Scan for the cell matching the given text and deliver its [x, y] coordinate at center. 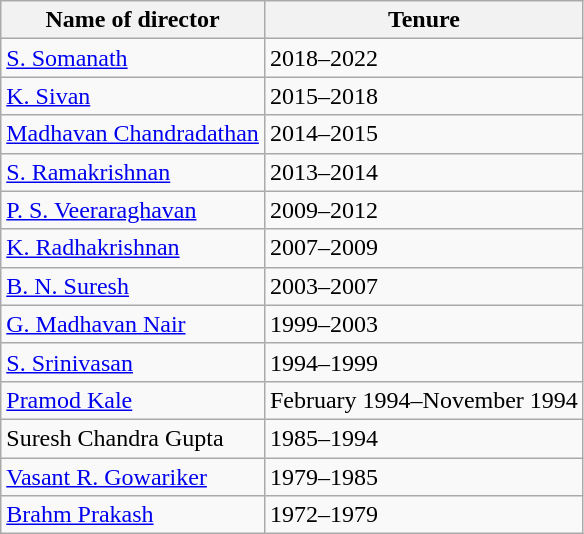
Madhavan Chandradathan [133, 134]
February 1994–November 1994 [424, 400]
G. Madhavan Nair [133, 324]
2009–2012 [424, 210]
2003–2007 [424, 286]
Suresh Chandra Gupta [133, 438]
1972–1979 [424, 515]
2007–2009 [424, 248]
K. Sivan [133, 96]
B. N. Suresh [133, 286]
Name of director [133, 20]
K. Radhakrishnan [133, 248]
1999–2003 [424, 324]
Tenure [424, 20]
S. Ramakrishnan [133, 172]
2013–2014 [424, 172]
1994–1999 [424, 362]
Brahm Prakash [133, 515]
2015–2018 [424, 96]
S. Srinivasan [133, 362]
1985–1994 [424, 438]
S. Somanath [133, 58]
2018–2022 [424, 58]
2014–2015 [424, 134]
Pramod Kale [133, 400]
P. S. Veeraraghavan [133, 210]
1979–1985 [424, 477]
Vasant R. Gowariker [133, 477]
